For the text-containing cell, return its midpoint in (X, Y) coordinate format. 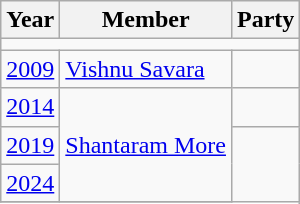
Shantaram More (146, 145)
2024 (30, 183)
Member (146, 20)
Party (265, 20)
2019 (30, 145)
2009 (30, 69)
Vishnu Savara (146, 69)
Year (30, 20)
2014 (30, 107)
